Return (x, y) of the center of cell containing provided text 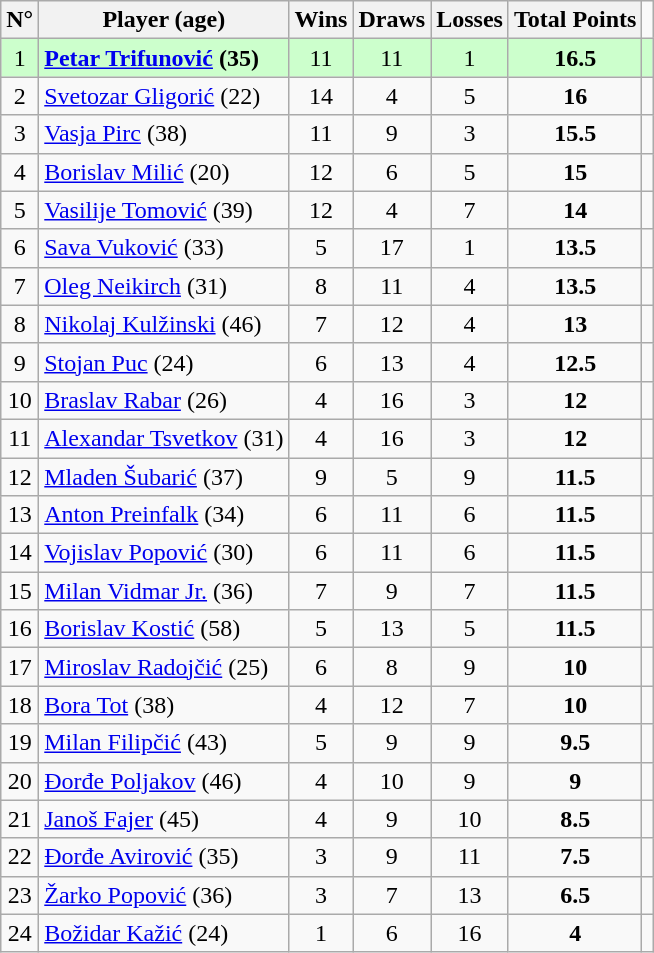
Player (age) (164, 20)
12.5 (575, 362)
Žarko Popović (36) (164, 895)
Borislav Kostić (58) (164, 629)
24 (20, 933)
Bora Tot (38) (164, 705)
Vojislav Popović (30) (164, 553)
22 (20, 857)
Janoš Fajer (45) (164, 819)
18 (20, 705)
23 (20, 895)
Svetozar Gligorić (22) (164, 96)
Đorđe Poljakov (46) (164, 781)
Draws (392, 20)
6.5 (575, 895)
Božidar Kažić (24) (164, 933)
Braslav Rabar (26) (164, 400)
Vasja Pirc (38) (164, 134)
Petar Trifunović (35) (164, 58)
9.5 (575, 743)
19 (20, 743)
Total Points (575, 20)
Borislav Milić (20) (164, 172)
8.5 (575, 819)
Wins (321, 20)
N° (20, 20)
Losses (470, 20)
Milan Filipčić (43) (164, 743)
Milan Vidmar Jr. (36) (164, 591)
15.5 (575, 134)
Vasilije Tomović (39) (164, 210)
21 (20, 819)
Anton Preinfalk (34) (164, 515)
20 (20, 781)
16.5 (575, 58)
Mladen Šubarić (37) (164, 477)
Sava Vuković (33) (164, 248)
2 (20, 96)
Alexandar Tsvetkov (31) (164, 438)
Nikolaj Kulžinski (46) (164, 324)
Đorđe Avirović (35) (164, 857)
Oleg Neikirch (31) (164, 286)
7.5 (575, 857)
Miroslav Radojčić (25) (164, 667)
Stojan Puc (24) (164, 362)
